Identify which cell holds the provided text, then report its (X, Y) central coordinate. 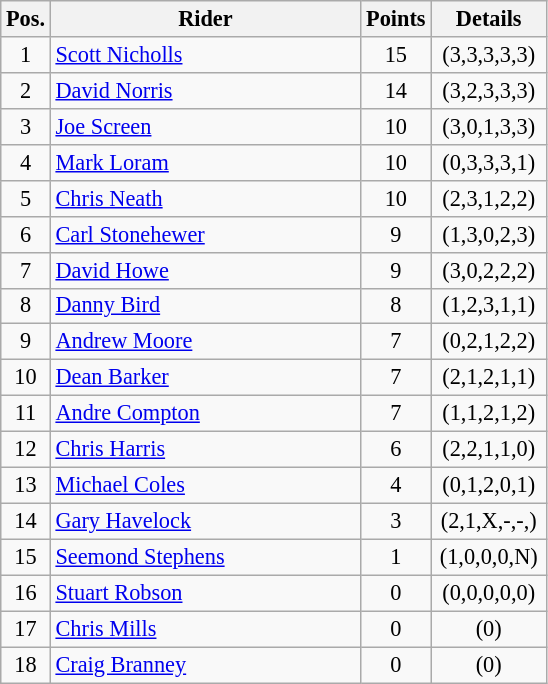
(3,2,3,3,3) (488, 90)
(2,3,1,2,2) (488, 198)
Pos. (26, 19)
(0,0,0,0,0) (488, 593)
David Norris (205, 90)
18 (26, 665)
Chris Harris (205, 450)
(3,0,2,2,2) (488, 270)
(1,1,2,1,2) (488, 414)
Craig Branney (205, 665)
2 (26, 90)
Dean Barker (205, 378)
Gary Havelock (205, 521)
(1,0,0,0,N) (488, 557)
16 (26, 593)
(2,1,2,1,1) (488, 378)
(3,0,1,3,3) (488, 126)
5 (26, 198)
11 (26, 414)
Stuart Robson (205, 593)
(2,1,X,-,-,) (488, 521)
Andre Compton (205, 414)
Carl Stonehewer (205, 234)
Details (488, 19)
Chris Mills (205, 629)
12 (26, 450)
(2,2,1,1,0) (488, 450)
Scott Nicholls (205, 55)
Rider (205, 19)
Danny Bird (205, 306)
Points (396, 19)
(0,2,1,2,2) (488, 342)
(0,1,2,0,1) (488, 485)
(0,3,3,3,1) (488, 162)
Michael Coles (205, 485)
David Howe (205, 270)
13 (26, 485)
17 (26, 629)
Seemond Stephens (205, 557)
(1,3,0,2,3) (488, 234)
Joe Screen (205, 126)
(1,2,3,1,1) (488, 306)
Mark Loram (205, 162)
Chris Neath (205, 198)
(3,3,3,3,3) (488, 55)
Andrew Moore (205, 342)
